Capture the cell that displays the provided text and extract its (x, y) central coordinate. 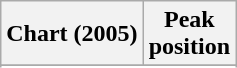
Peakposition (189, 34)
Chart (2005) (72, 34)
